Locate the cell with the specified text and output its (X, Y) center coordinate. 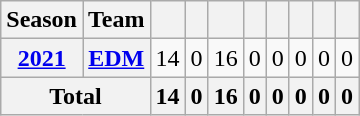
Season (42, 20)
EDM (116, 58)
Team (116, 20)
Total (76, 96)
2021 (42, 58)
